Locate the cell with the specified text and output its [X, Y] center coordinate. 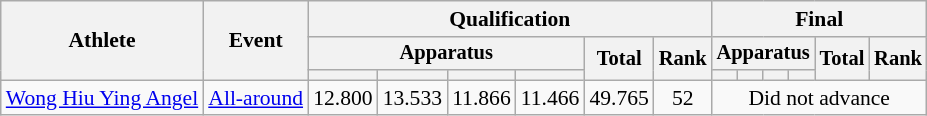
Final [820, 19]
Did not advance [820, 98]
12.800 [342, 98]
Event [256, 40]
13.533 [412, 98]
11.866 [482, 98]
Qualification [510, 19]
49.765 [618, 98]
All-around [256, 98]
52 [683, 98]
Athlete [102, 40]
Wong Hiu Ying Angel [102, 98]
11.466 [550, 98]
